Return the (x, y) coordinate for the center point of the cell that contains the specified text.  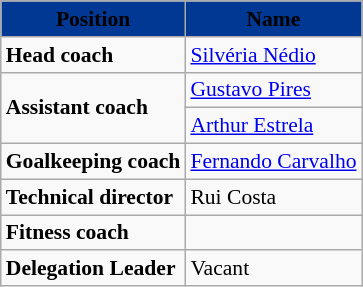
Rui Costa (273, 197)
Assistant coach (94, 108)
Name (273, 19)
Fernando Carvalho (273, 162)
Goalkeeping coach (94, 162)
Fitness coach (94, 233)
Arthur Estrela (273, 126)
Position (94, 19)
Vacant (273, 269)
Head coach (94, 55)
Silvéria Nédio (273, 55)
Delegation Leader (94, 269)
Technical director (94, 197)
Gustavo Pires (273, 90)
